Extract the [X, Y] coordinate from the center of the cell holding the provided text.  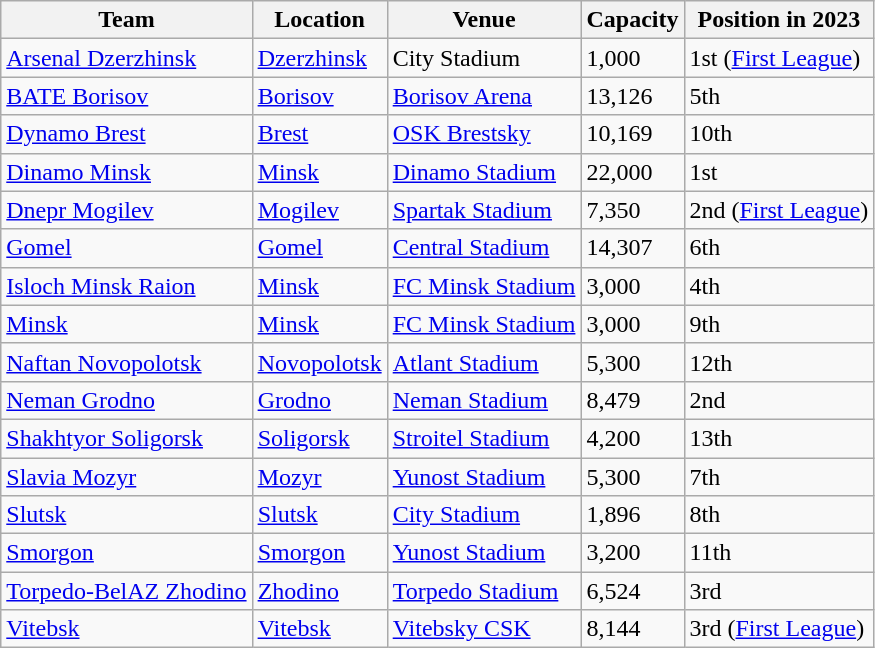
7,350 [632, 210]
Central Stadium [484, 248]
14,307 [632, 248]
Slavia Mozyr [126, 477]
BATE Borisov [126, 96]
Isloch Minsk Raion [126, 286]
Borisov [320, 96]
Torpedo-BelAZ Zhodino [126, 591]
Position in 2023 [779, 20]
10,169 [632, 134]
Dinamo Minsk [126, 172]
1st [779, 172]
Torpedo Stadium [484, 591]
Naftan Novopolotsk [126, 362]
8th [779, 515]
Team [126, 20]
6,524 [632, 591]
3,200 [632, 553]
Dinamo Stadium [484, 172]
Zhodino [320, 591]
4,200 [632, 438]
2nd (First League) [779, 210]
11th [779, 553]
Capacity [632, 20]
4th [779, 286]
Novopolotsk [320, 362]
7th [779, 477]
Dzerzhinsk [320, 58]
8,479 [632, 400]
9th [779, 324]
3rd [779, 591]
5th [779, 96]
13th [779, 438]
2nd [779, 400]
Location [320, 20]
Dnepr Mogilev [126, 210]
Borisov Arena [484, 96]
12th [779, 362]
Soligorsk [320, 438]
Mozyr [320, 477]
22,000 [632, 172]
Mogilev [320, 210]
Vitebsky CSK [484, 629]
Dynamo Brest [126, 134]
1,000 [632, 58]
Neman Stadium [484, 400]
8,144 [632, 629]
3rd (First League) [779, 629]
13,126 [632, 96]
Venue [484, 20]
Neman Grodno [126, 400]
Arsenal Dzerzhinsk [126, 58]
Stroitel Stadium [484, 438]
OSK Brestsky [484, 134]
6th [779, 248]
Atlant Stadium [484, 362]
Grodno [320, 400]
10th [779, 134]
1,896 [632, 515]
Brest [320, 134]
Spartak Stadium [484, 210]
1st (First League) [779, 58]
Shakhtyor Soligorsk [126, 438]
